For the text-containing cell, return its midpoint in [x, y] coordinate format. 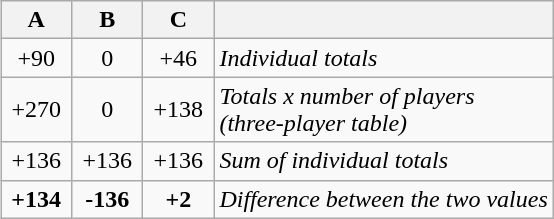
+270 [36, 110]
-136 [108, 199]
Sum of individual totals [384, 161]
Difference between the two values [384, 199]
+46 [178, 58]
Individual totals [384, 58]
+138 [178, 110]
Totals x number of players(three-player table) [384, 110]
+90 [36, 58]
+134 [36, 199]
B [108, 20]
A [36, 20]
+2 [178, 199]
C [178, 20]
